For the text-containing cell, return its midpoint in (X, Y) coordinate format. 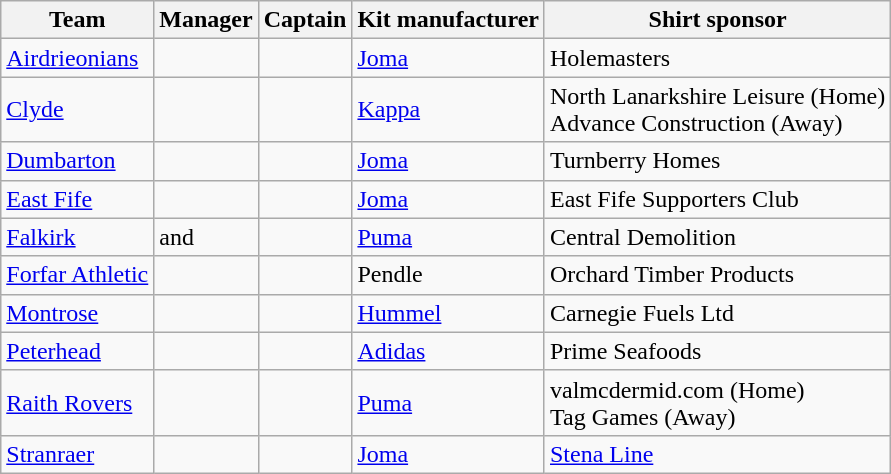
Kit manufacturer (448, 20)
Airdrieonians (78, 58)
Pendle (448, 275)
Clyde (78, 110)
Central Demolition (717, 237)
and (206, 237)
Prime Seafoods (717, 351)
Stranraer (78, 454)
Manager (206, 20)
Adidas (448, 351)
Forfar Athletic (78, 275)
Peterhead (78, 351)
Hummel (448, 313)
Kappa (448, 110)
East Fife (78, 199)
Carnegie Fuels Ltd (717, 313)
Team (78, 20)
Falkirk (78, 237)
Holemasters (717, 58)
Montrose (78, 313)
Raith Rovers (78, 402)
Turnberry Homes (717, 161)
Dumbarton (78, 161)
Stena Line (717, 454)
North Lanarkshire Leisure (Home)Advance Construction (Away) (717, 110)
Captain (305, 20)
Shirt sponsor (717, 20)
valmcdermid.com (Home)Tag Games (Away) (717, 402)
Orchard Timber Products (717, 275)
East Fife Supporters Club (717, 199)
